Search for the cell housing the specified text and yield its [X, Y] center coordinate. 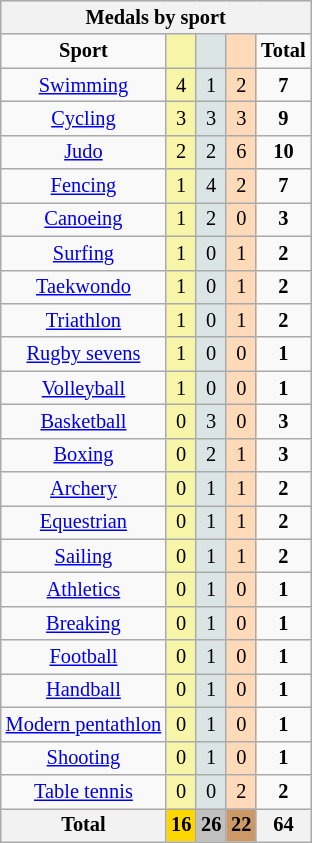
Equestrian [84, 522]
Football [84, 657]
Judo [84, 152]
Taekwondo [84, 287]
64 [283, 825]
Handball [84, 690]
Volleyball [84, 388]
Cycling [84, 118]
Surfing [84, 253]
Fencing [84, 186]
22 [241, 825]
Triathlon [84, 320]
Sailing [84, 556]
Modern pentathlon [84, 724]
Swimming [84, 85]
16 [181, 825]
Medals by sport [156, 17]
10 [283, 152]
Boxing [84, 455]
Shooting [84, 758]
Athletics [84, 589]
Archery [84, 489]
26 [211, 825]
6 [241, 152]
Table tennis [84, 791]
Breaking [84, 623]
9 [283, 118]
Rugby sevens [84, 354]
Sport [84, 51]
Basketball [84, 421]
Canoeing [84, 219]
